Locate the cell with the specified text and output its [X, Y] center coordinate. 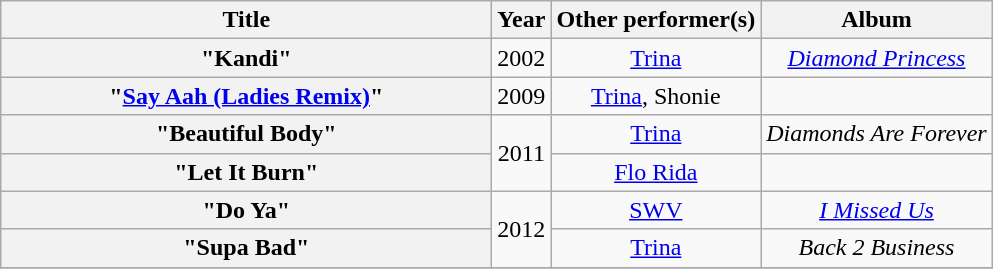
Diamonds Are Forever [876, 134]
Diamond Princess [876, 58]
2011 [522, 153]
2002 [522, 58]
"Do Ya" [246, 210]
"Let It Burn" [246, 172]
Year [522, 20]
"Beautiful Body" [246, 134]
"Supa Bad" [246, 248]
Trina, Shonie [656, 96]
Title [246, 20]
2012 [522, 229]
Album [876, 20]
"Kandi" [246, 58]
SWV [656, 210]
Other performer(s) [656, 20]
2009 [522, 96]
Back 2 Business [876, 248]
Flo Rida [656, 172]
I Missed Us [876, 210]
"Say Aah (Ladies Remix)" [246, 96]
